For the text-containing cell, return its midpoint in (x, y) coordinate format. 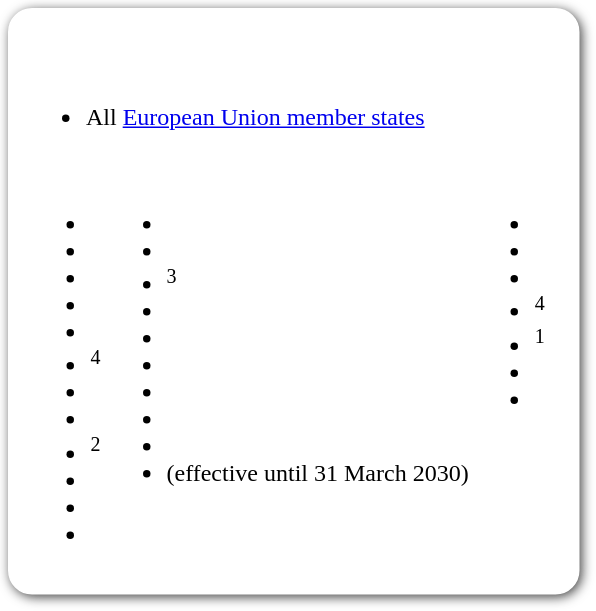
41 (510, 366)
3 (effective until 31 March 2030) (288, 366)
42 (66, 366)
